Find where the given text appears and provide that cell's center as [X, Y] coordinate. 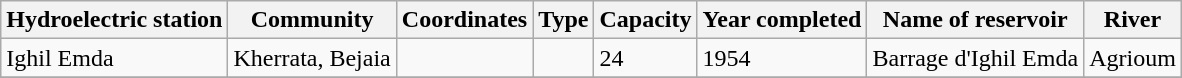
Type [564, 20]
River [1133, 20]
Barrage d'Ighil Emda [976, 58]
Community [312, 20]
Coordinates [464, 20]
1954 [782, 58]
Kherrata, Bejaia [312, 58]
Hydroelectric station [114, 20]
24 [646, 58]
Capacity [646, 20]
Year completed [782, 20]
Ighil Emda [114, 58]
Agrioum [1133, 58]
Name of reservoir [976, 20]
